Pinpoint the cell where the given text exists, returning its (X, Y) midpoint coordinate. 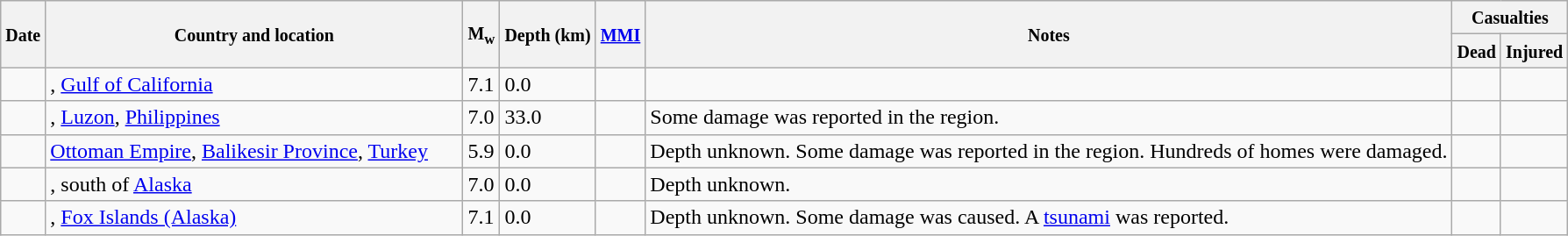
MMI (621, 34)
, Gulf of California (254, 84)
Mw (481, 34)
Depth unknown. Some damage was reported in the region. Hundreds of homes were damaged. (1049, 151)
Depth unknown. Some damage was caused. A tsunami was reported. (1049, 218)
Some damage was reported in the region. (1049, 118)
Dead (1477, 51)
, Fox Islands (Alaska) (254, 218)
Date (23, 34)
Notes (1049, 34)
, south of Alaska (254, 184)
Depth unknown. (1049, 184)
Depth (km) (547, 34)
Ottoman Empire, Balikesir Province, Turkey (254, 151)
Injured (1534, 51)
33.0 (547, 118)
Casualties (1510, 18)
5.9 (481, 151)
, Luzon, Philippines (254, 118)
Country and location (254, 34)
